From the cell containing the given text, extract its center point as (x, y) coordinate. 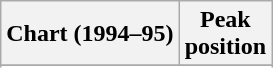
Peakposition (225, 34)
Chart (1994–95) (90, 34)
